Locate the cell with the specified text and output its (X, Y) center coordinate. 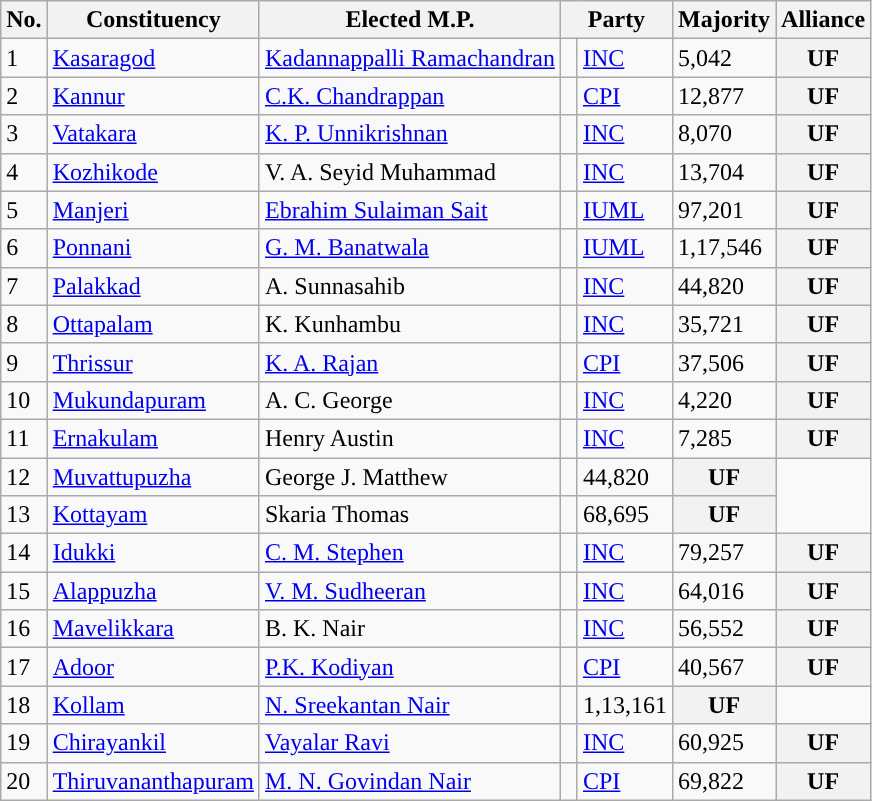
Skaria Thomas (410, 515)
C. M. Stephen (410, 553)
P.K. Kodiyan (410, 667)
2 (24, 96)
Kozhikode (153, 172)
Ebrahim Sulaiman Sait (410, 210)
15 (24, 591)
37,506 (724, 362)
Party (616, 20)
6 (24, 248)
Palakkad (153, 286)
Chirayankil (153, 743)
Mavelikkara (153, 629)
Henry Austin (410, 438)
17 (24, 667)
11 (24, 438)
13,704 (724, 172)
K. Kunhambu (410, 324)
G. M. Banatwala (410, 248)
7 (24, 286)
97,201 (724, 210)
4,220 (724, 400)
M. N. Govindan Nair (410, 781)
14 (24, 553)
George J. Matthew (410, 477)
B. K. Nair (410, 629)
Ponnani (153, 248)
5 (24, 210)
Vatakara (153, 134)
Ernakulam (153, 438)
64,016 (724, 591)
35,721 (724, 324)
K. A. Rajan (410, 362)
10 (24, 400)
Constituency (153, 20)
Manjeri (153, 210)
13 (24, 515)
Kannur (153, 96)
Alappuzha (153, 591)
N. Sreekantan Nair (410, 705)
Kollam (153, 705)
K. P. Unnikrishnan (410, 134)
A. Sunnasahib (410, 286)
69,822 (724, 781)
Ottapalam (153, 324)
Kasaragod (153, 58)
20 (24, 781)
68,695 (624, 515)
V. M. Sudheeran (410, 591)
Adoor (153, 667)
C.K. Chandrappan (410, 96)
18 (24, 705)
12 (24, 477)
40,567 (724, 667)
Kottayam (153, 515)
Muvattupuzha (153, 477)
Kadannappalli Ramachandran (410, 58)
Vayalar Ravi (410, 743)
Mukundapuram (153, 400)
Majority (724, 20)
19 (24, 743)
V. A. Seyid Muhammad (410, 172)
A. C. George (410, 400)
Idukki (153, 553)
Elected M.P. (410, 20)
Thrissur (153, 362)
Thiruvananthapuram (153, 781)
8,070 (724, 134)
56,552 (724, 629)
8 (24, 324)
1 (24, 58)
4 (24, 172)
3 (24, 134)
1,13,161 (624, 705)
Alliance (824, 20)
79,257 (724, 553)
60,925 (724, 743)
12,877 (724, 96)
7,285 (724, 438)
No. (24, 20)
1,17,546 (724, 248)
5,042 (724, 58)
9 (24, 362)
16 (24, 629)
